Scan for the cell matching the given text and deliver its [x, y] coordinate at center. 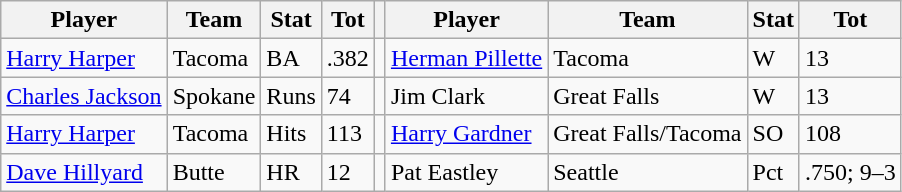
BA [291, 58]
Herman Pillette [466, 58]
Seattle [648, 172]
HR [291, 172]
Great Falls [648, 96]
Spokane [214, 96]
Jim Clark [466, 96]
Butte [214, 172]
.382 [348, 58]
74 [348, 96]
12 [348, 172]
Dave Hillyard [84, 172]
Pat Eastley [466, 172]
Charles Jackson [84, 96]
108 [850, 134]
113 [348, 134]
SO [773, 134]
Great Falls/Tacoma [648, 134]
.750; 9–3 [850, 172]
Runs [291, 96]
Hits [291, 134]
Pct [773, 172]
Harry Gardner [466, 134]
